Scan for the cell matching the given text and deliver its (x, y) coordinate at center. 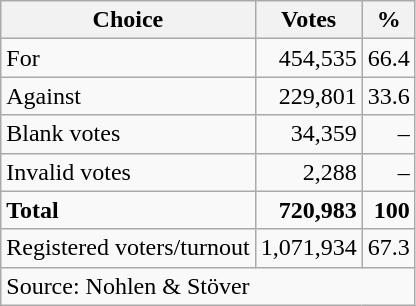
66.4 (388, 58)
Votes (308, 20)
Blank votes (128, 134)
Source: Nohlen & Stöver (208, 286)
229,801 (308, 96)
33.6 (388, 96)
For (128, 58)
100 (388, 210)
Total (128, 210)
2,288 (308, 172)
Invalid votes (128, 172)
Against (128, 96)
% (388, 20)
Registered voters/turnout (128, 248)
Choice (128, 20)
720,983 (308, 210)
454,535 (308, 58)
67.3 (388, 248)
1,071,934 (308, 248)
34,359 (308, 134)
